Identify which cell holds the provided text, then report its [x, y] central coordinate. 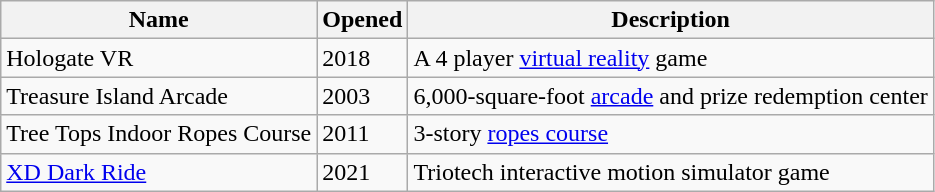
3-story ropes course [670, 134]
6,000-square-foot arcade and prize redemption center [670, 96]
Description [670, 20]
Tree Tops Indoor Ropes Course [159, 134]
Treasure Island Arcade [159, 96]
Name [159, 20]
A 4 player virtual reality game [670, 58]
Hologate VR [159, 58]
Opened [362, 20]
2018 [362, 58]
Triotech interactive motion simulator game [670, 172]
2003 [362, 96]
2011 [362, 134]
XD Dark Ride [159, 172]
2021 [362, 172]
